Detect which cell encompasses the target text, then output its [X, Y] center coordinate. 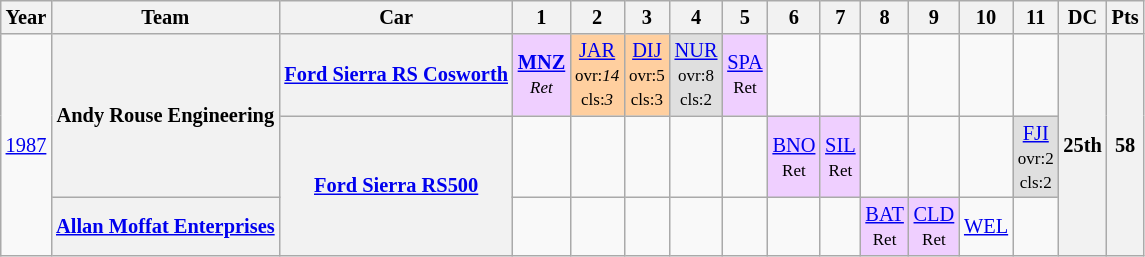
CLDRet [934, 226]
JARovr:14cls:3 [597, 75]
4 [696, 17]
1 [542, 17]
58 [1126, 144]
WEL [986, 226]
10 [986, 17]
Year [26, 17]
MNZRet [542, 75]
1987 [26, 144]
Team [165, 17]
Pts [1126, 17]
DIJovr:5cls:3 [647, 75]
Ford Sierra RS Cosworth [396, 75]
BNORet [794, 157]
8 [885, 17]
Allan Moffat Enterprises [165, 226]
DC [1083, 17]
Ford Sierra RS500 [396, 186]
6 [794, 17]
25th [1083, 144]
5 [744, 17]
Andy Rouse Engineering [165, 116]
SILRet [840, 157]
9 [934, 17]
7 [840, 17]
BATRet [885, 226]
FJIovr:2cls:2 [1036, 157]
3 [647, 17]
Car [396, 17]
SPARet [744, 75]
11 [1036, 17]
NURovr:8cls:2 [696, 75]
2 [597, 17]
